Return the [x, y] coordinate for the center point of the cell that contains the specified text.  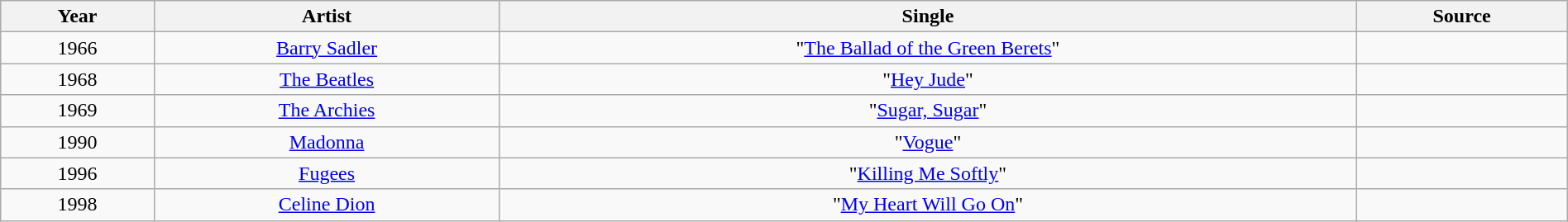
Fugees [327, 173]
"Hey Jude" [928, 79]
1968 [78, 79]
The Beatles [327, 79]
1996 [78, 173]
1966 [78, 48]
"Killing Me Softly" [928, 173]
Barry Sadler [327, 48]
1998 [78, 205]
Single [928, 17]
"Vogue" [928, 142]
Artist [327, 17]
"My Heart Will Go On" [928, 205]
Source [1462, 17]
1969 [78, 111]
1990 [78, 142]
Celine Dion [327, 205]
Madonna [327, 142]
"The Ballad of the Green Berets" [928, 48]
The Archies [327, 111]
Year [78, 17]
"Sugar, Sugar" [928, 111]
